Locate the cell with the specified text and output its (x, y) center coordinate. 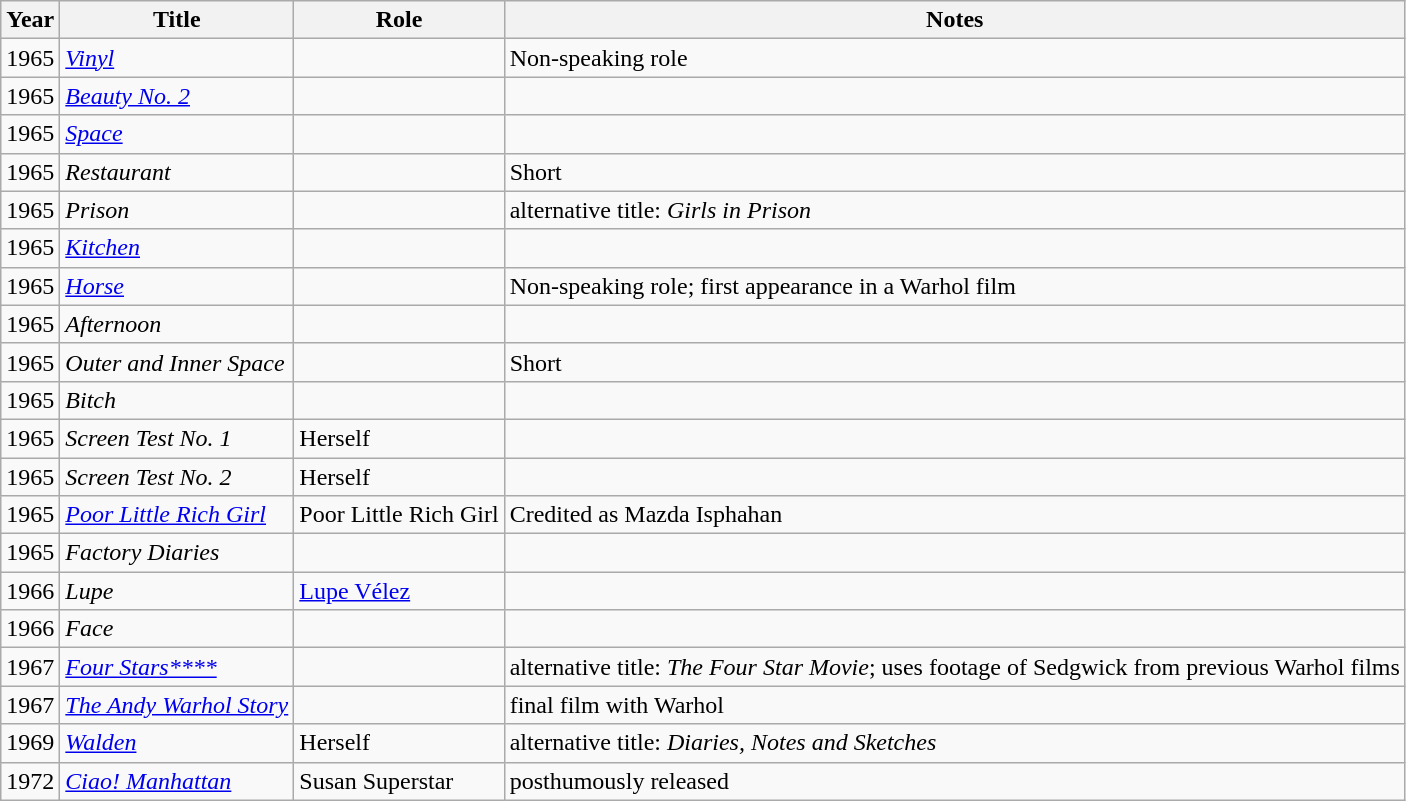
Non-speaking role (954, 58)
Four Stars**** (177, 667)
Prison (177, 210)
Kitchen (177, 248)
Year (30, 20)
alternative title: Girls in Prison (954, 210)
1969 (30, 743)
1972 (30, 781)
Role (399, 20)
alternative title: The Four Star Movie; uses footage of Sedgwick from previous Warhol films (954, 667)
posthumously released (954, 781)
Ciao! Manhattan (177, 781)
Factory Diaries (177, 553)
alternative title: Diaries, Notes and Sketches (954, 743)
Screen Test No. 2 (177, 477)
Lupe (177, 591)
Susan Superstar (399, 781)
Lupe Vélez (399, 591)
Title (177, 20)
Horse (177, 286)
Bitch (177, 400)
Outer and Inner Space (177, 362)
Restaurant (177, 172)
Face (177, 629)
Vinyl (177, 58)
Space (177, 134)
final film with Warhol (954, 705)
Walden (177, 743)
Notes (954, 20)
The Andy Warhol Story (177, 705)
Credited as Mazda Isphahan (954, 515)
Non-speaking role; first appearance in a Warhol film (954, 286)
Beauty No. 2 (177, 96)
Afternoon (177, 324)
Screen Test No. 1 (177, 438)
